Provide the [x, y] coordinate of the cell's center where the given text is located.  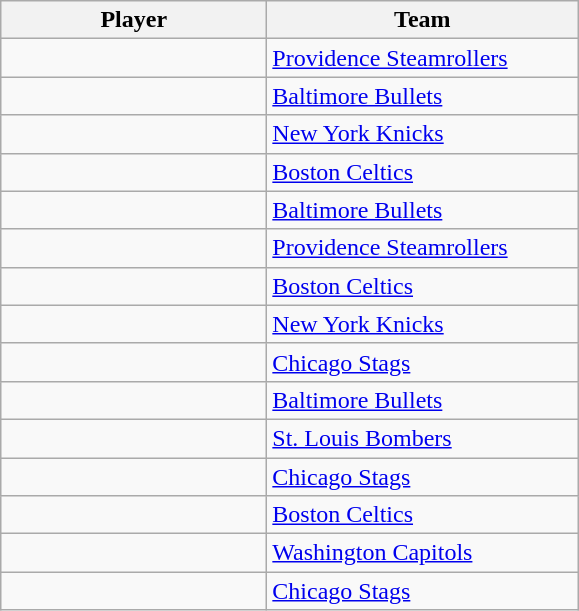
Team [422, 20]
Player [134, 20]
Washington Capitols [422, 553]
St. Louis Bombers [422, 438]
